Pinpoint the cell where the given text exists, returning its (x, y) midpoint coordinate. 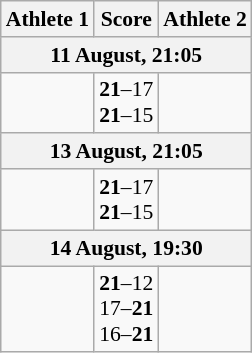
13 August, 21:05 (126, 152)
14 August, 19:30 (126, 248)
21–1217–2116–21 (126, 310)
11 August, 21:05 (126, 55)
Score (126, 19)
Athlete 2 (204, 19)
Athlete 1 (48, 19)
